Extract the (X, Y) coordinate from the center of the cell holding the provided text.  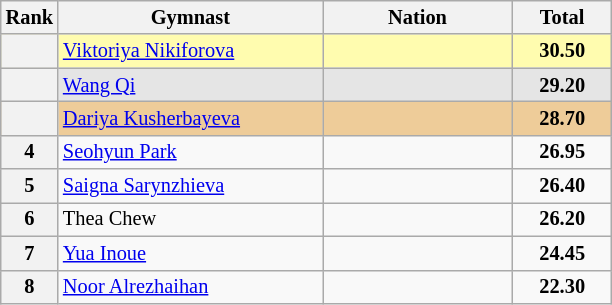
26.40 (562, 186)
8 (30, 287)
Gymnast (190, 17)
30.50 (562, 51)
6 (30, 219)
Yua Inoue (190, 253)
Viktoriya Nikiforova (190, 51)
29.20 (562, 85)
5 (30, 186)
26.95 (562, 152)
24.45 (562, 253)
Rank (30, 17)
Nation (418, 17)
7 (30, 253)
Seohyun Park (190, 152)
28.70 (562, 118)
Wang Qi (190, 85)
26.20 (562, 219)
4 (30, 152)
22.30 (562, 287)
Dariya Kusherbayeva (190, 118)
Saigna Sarynzhieva (190, 186)
Noor Alrezhaihan (190, 287)
Total (562, 17)
Thea Chew (190, 219)
